Return [X, Y] of the center of cell containing provided text 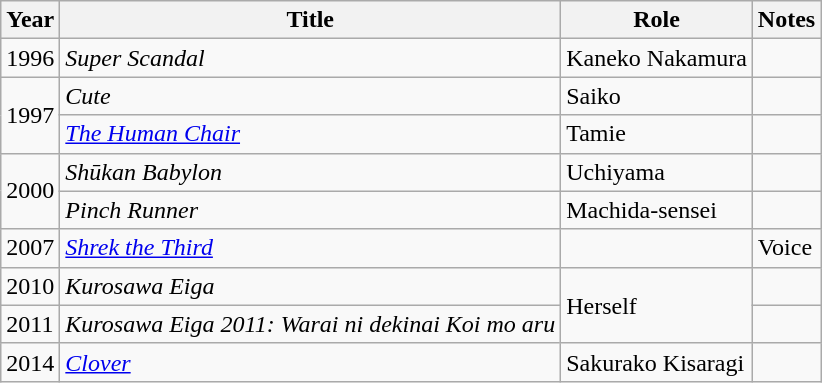
Role [657, 20]
Year [30, 20]
Uchiyama [657, 172]
2007 [30, 248]
2011 [30, 324]
2014 [30, 362]
1997 [30, 115]
Shūkan Babylon [310, 172]
The Human Chair [310, 134]
Machida-sensei [657, 210]
2000 [30, 191]
Saiko [657, 96]
Shrek the Third [310, 248]
Title [310, 20]
Voice [786, 248]
Pinch Runner [310, 210]
1996 [30, 58]
Clover [310, 362]
Cute [310, 96]
Kaneko Nakamura [657, 58]
Super Scandal [310, 58]
Notes [786, 20]
Herself [657, 305]
Kurosawa Eiga [310, 286]
Tamie [657, 134]
Kurosawa Eiga 2011: Warai ni dekinai Koi mo aru [310, 324]
2010 [30, 286]
Sakurako Kisaragi [657, 362]
